Return the (X, Y) coordinate for the center point of the cell that contains the specified text.  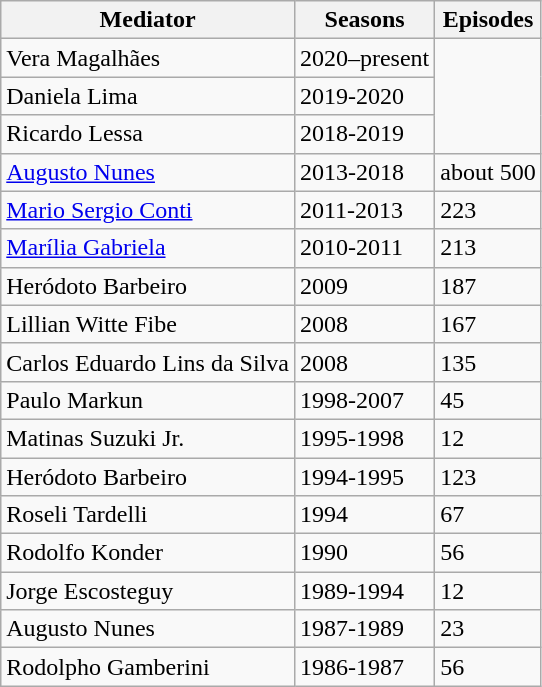
Lillian Witte Fibe (148, 324)
Matinas Suzuki Jr. (148, 438)
Rodolfo Konder (148, 553)
Rodolpho Gamberini (148, 667)
1994-1995 (364, 477)
2011-2013 (364, 210)
Jorge Escosteguy (148, 591)
187 (488, 286)
2019-2020 (364, 96)
Carlos Eduardo Lins da Silva (148, 362)
1986-1987 (364, 667)
Vera Magalhães (148, 58)
Daniela Lima (148, 96)
Paulo Markun (148, 400)
223 (488, 210)
Ricardo Lessa (148, 134)
2018-2019 (364, 134)
123 (488, 477)
about 500 (488, 172)
23 (488, 629)
1989-1994 (364, 591)
2009 (364, 286)
135 (488, 362)
Seasons (364, 20)
45 (488, 400)
1998-2007 (364, 400)
1995-1998 (364, 438)
Roseli Tardelli (148, 515)
1990 (364, 553)
Marília Gabriela (148, 248)
Mario Sergio Conti (148, 210)
2013-2018 (364, 172)
1987-1989 (364, 629)
Mediator (148, 20)
2010-2011 (364, 248)
167 (488, 324)
1994 (364, 515)
213 (488, 248)
Episodes (488, 20)
67 (488, 515)
2020–present (364, 58)
